Pinpoint the cell where the given text exists, returning its [x, y] midpoint coordinate. 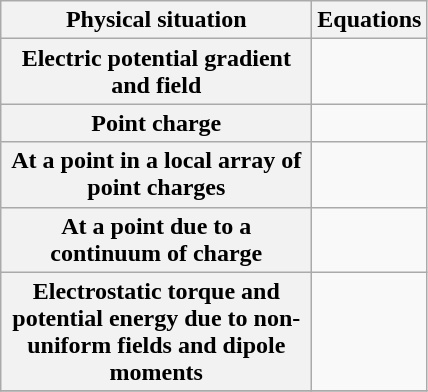
Physical situation [156, 20]
Electrostatic torque and potential energy due to non-uniform fields and dipole moments [156, 332]
Point charge [156, 123]
Electric potential gradient and field [156, 72]
At a point due to a continuum of charge [156, 240]
Equations [370, 20]
At a point in a local array of point charges [156, 174]
